From the cell containing the given text, extract its center point as [x, y] coordinate. 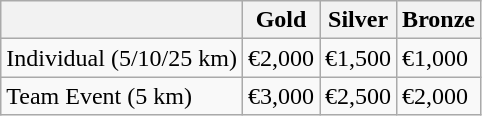
Individual (5/10/25 km) [122, 58]
Silver [358, 20]
Bronze [439, 20]
Team Event (5 km) [122, 96]
€2,500 [358, 96]
€1,500 [358, 58]
€3,000 [280, 96]
Gold [280, 20]
€1,000 [439, 58]
